Find where the given text appears and provide that cell's center as (X, Y) coordinate. 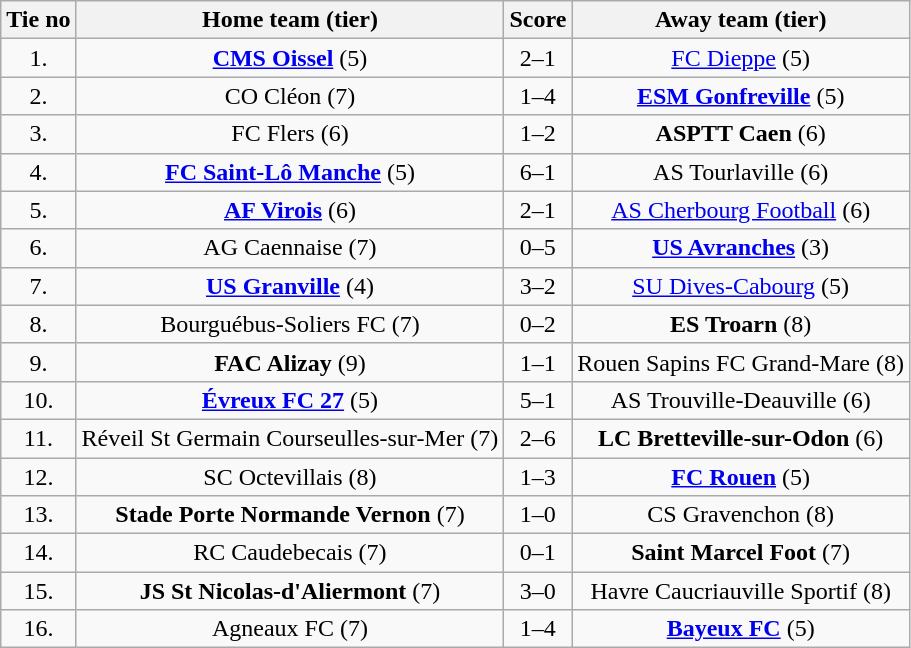
Saint Marcel Foot (7) (741, 553)
16. (38, 629)
RC Caudebecais (7) (290, 553)
FC Saint-Lô Manche (5) (290, 172)
0–1 (538, 553)
US Avranches (3) (741, 248)
Rouen Sapins FC Grand-Mare (8) (741, 362)
1–3 (538, 477)
5. (38, 210)
SU Dives-Cabourg (5) (741, 286)
1–0 (538, 515)
LC Bretteville-sur-Odon (6) (741, 438)
3–2 (538, 286)
10. (38, 400)
FAC Alizay (9) (290, 362)
Bourguébus-Soliers FC (7) (290, 324)
Home team (tier) (290, 20)
Tie no (38, 20)
1. (38, 58)
9. (38, 362)
11. (38, 438)
7. (38, 286)
US Granville (4) (290, 286)
FC Dieppe (5) (741, 58)
AS Trouville-Deauville (6) (741, 400)
ASPTT Caen (6) (741, 134)
0–2 (538, 324)
AS Tourlaville (6) (741, 172)
6–1 (538, 172)
CO Cléon (7) (290, 96)
FC Flers (6) (290, 134)
Stade Porte Normande Vernon (7) (290, 515)
Score (538, 20)
3–0 (538, 591)
ES Troarn (8) (741, 324)
13. (38, 515)
Évreux FC 27 (5) (290, 400)
AF Virois (6) (290, 210)
Agneaux FC (7) (290, 629)
AG Caennaise (7) (290, 248)
2–6 (538, 438)
6. (38, 248)
3. (38, 134)
Réveil St Germain Courseulles-sur-Mer (7) (290, 438)
Away team (tier) (741, 20)
JS St Nicolas-d'Aliermont (7) (290, 591)
CS Gravenchon (8) (741, 515)
AS Cherbourg Football (6) (741, 210)
8. (38, 324)
0–5 (538, 248)
1–1 (538, 362)
2. (38, 96)
CMS Oissel (5) (290, 58)
SC Octevillais (8) (290, 477)
15. (38, 591)
5–1 (538, 400)
1–2 (538, 134)
ESM Gonfreville (5) (741, 96)
FC Rouen (5) (741, 477)
Bayeux FC (5) (741, 629)
4. (38, 172)
Havre Caucriauville Sportif (8) (741, 591)
12. (38, 477)
14. (38, 553)
